Search for the cell housing the specified text and yield its (X, Y) center coordinate. 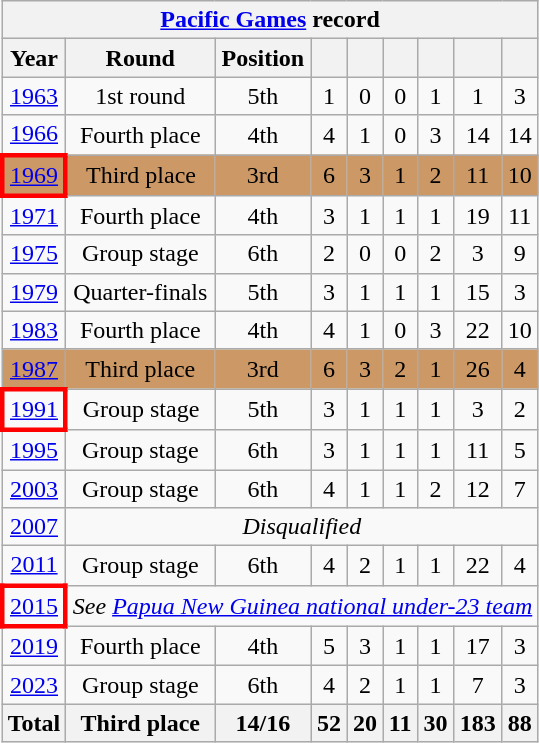
30 (436, 723)
Disqualified (302, 527)
Quarter-finals (140, 292)
Position (263, 58)
1995 (34, 450)
1966 (34, 135)
2003 (34, 489)
Year (34, 58)
12 (477, 489)
Pacific Games record (270, 20)
1st round (140, 96)
Round (140, 58)
1991 (34, 410)
1979 (34, 292)
1963 (34, 96)
Total (34, 723)
See Papua New Guinea national under-23 team (302, 606)
2019 (34, 646)
17 (477, 646)
20 (365, 723)
19 (477, 216)
2007 (34, 527)
15 (477, 292)
26 (477, 369)
2015 (34, 606)
52 (329, 723)
183 (477, 723)
1983 (34, 330)
1971 (34, 216)
1969 (34, 174)
9 (520, 254)
1987 (34, 369)
1975 (34, 254)
2023 (34, 685)
14/16 (263, 723)
88 (520, 723)
2011 (34, 566)
